Provide the [x, y] coordinate of the cell's center where the given text is located.  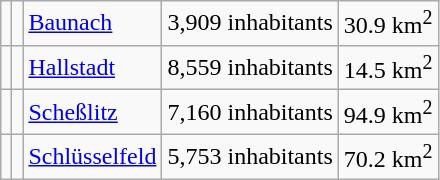
7,160 inhabitants [250, 112]
Baunach [92, 24]
14.5 km2 [388, 68]
3,909 inhabitants [250, 24]
8,559 inhabitants [250, 68]
Hallstadt [92, 68]
Scheßlitz [92, 112]
94.9 km2 [388, 112]
30.9 km2 [388, 24]
5,753 inhabitants [250, 156]
Schlüsselfeld [92, 156]
70.2 km2 [388, 156]
